Locate the cell with the specified text and output its (x, y) center coordinate. 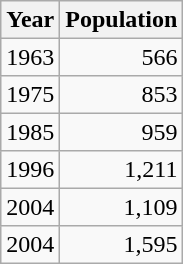
1963 (30, 56)
1985 (30, 132)
1,211 (122, 170)
1975 (30, 94)
1,109 (122, 206)
Population (122, 20)
959 (122, 132)
566 (122, 56)
1,595 (122, 244)
853 (122, 94)
Year (30, 20)
1996 (30, 170)
